Pinpoint the cell where the given text exists, returning its [x, y] midpoint coordinate. 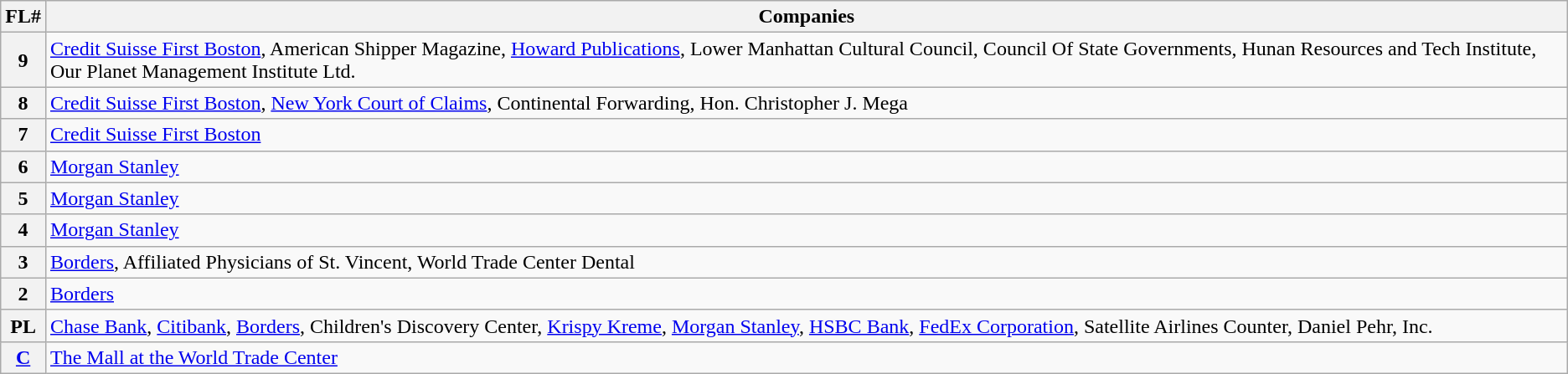
Companies [806, 17]
3 [23, 262]
FL# [23, 17]
Borders [806, 294]
5 [23, 198]
9 [23, 60]
2 [23, 294]
Credit Suisse First Boston [806, 135]
4 [23, 230]
6 [23, 167]
8 [23, 103]
PL [23, 325]
Borders, Affiliated Physicians of St. Vincent, World Trade Center Dental [806, 262]
The Mall at the World Trade Center [806, 357]
Credit Suisse First Boston, New York Court of Claims, Continental Forwarding, Hon. Christopher J. Mega [806, 103]
C [23, 357]
7 [23, 135]
